Detect which cell encompasses the target text, then output its [x, y] center coordinate. 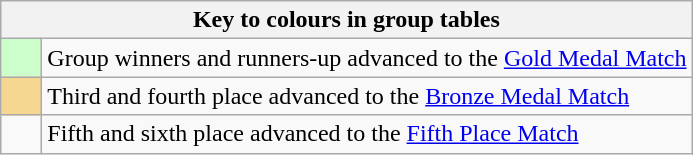
Third and fourth place advanced to the Bronze Medal Match [367, 96]
Key to colours in group tables [346, 20]
Fifth and sixth place advanced to the Fifth Place Match [367, 134]
Group winners and runners-up advanced to the Gold Medal Match [367, 58]
